Return (X, Y) of the center of cell containing provided text 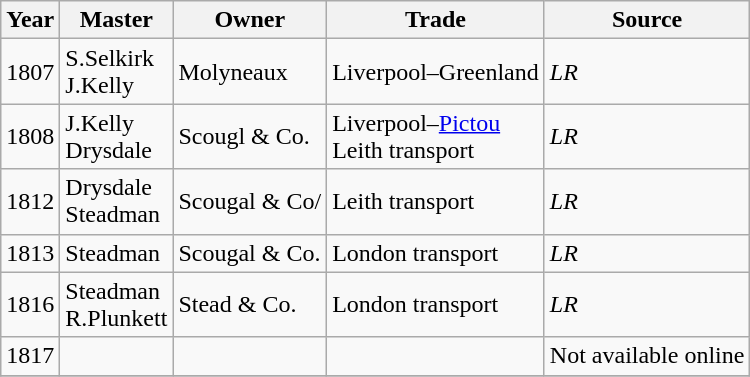
Trade (436, 20)
Year (30, 20)
1812 (30, 202)
1816 (30, 304)
Molyneaux (250, 72)
S.SelkirkJ.Kelly (116, 72)
1813 (30, 253)
SteadmanR.Plunkett (116, 304)
Stead & Co. (250, 304)
DrysdaleSteadman (116, 202)
Source (647, 20)
Leith transport (436, 202)
Master (116, 20)
1807 (30, 72)
J.KellyDrysdale (116, 136)
Scougal & Co/ (250, 202)
Scougl & Co. (250, 136)
Scougal & Co. (250, 253)
1808 (30, 136)
Liverpool–Greenland (436, 72)
1817 (30, 356)
Owner (250, 20)
Liverpool–PictouLeith transport (436, 136)
Not available online (647, 356)
Steadman (116, 253)
